Locate the cell with the specified text and output its [x, y] center coordinate. 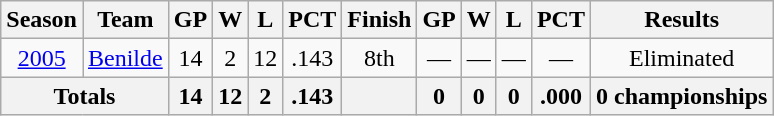
Benilde [125, 58]
0 championships [681, 96]
Totals [84, 96]
8th [380, 58]
Finish [380, 20]
2005 [42, 58]
Eliminated [681, 58]
Results [681, 20]
.000 [560, 96]
Team [125, 20]
Season [42, 20]
